Scan for the cell matching the given text and deliver its [X, Y] coordinate at center. 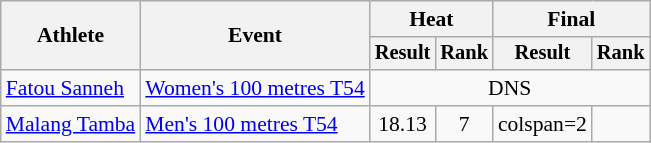
Women's 100 metres T54 [255, 88]
DNS [510, 88]
Heat [432, 19]
18.13 [403, 124]
Final [572, 19]
colspan=2 [542, 124]
Athlete [71, 36]
Fatou Sanneh [71, 88]
Men's 100 metres T54 [255, 124]
7 [464, 124]
Malang Tamba [71, 124]
Event [255, 36]
